Return the (X, Y) coordinate for the center point of the cell that contains the specified text.  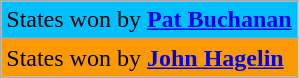
States won by Pat Buchanan (149, 20)
States won by John Hagelin (149, 58)
